Output the [X, Y] coordinate of the center of the cell containing the given text.  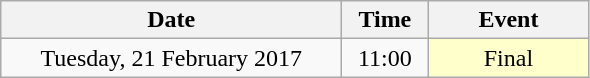
Event [508, 20]
Tuesday, 21 February 2017 [172, 58]
Date [172, 20]
11:00 [385, 58]
Time [385, 20]
Final [508, 58]
